Detect which cell encompasses the target text, then output its (x, y) center coordinate. 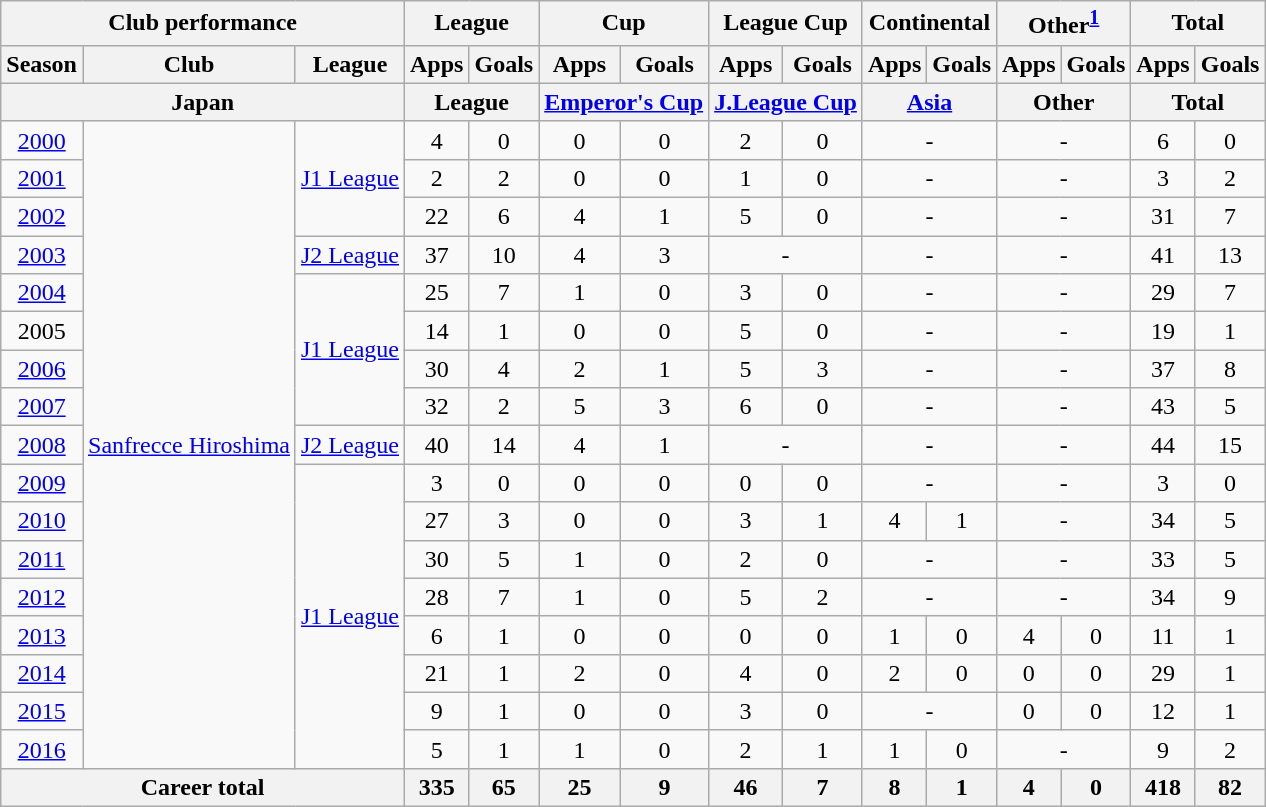
40 (437, 445)
2014 (42, 673)
2008 (42, 445)
2011 (42, 559)
2006 (42, 369)
Continental (929, 24)
27 (437, 521)
2016 (42, 749)
2000 (42, 140)
2009 (42, 483)
J.League Cup (786, 102)
Club (188, 64)
2007 (42, 407)
2013 (42, 635)
Asia (929, 102)
33 (1163, 559)
Cup (624, 24)
11 (1163, 635)
2015 (42, 711)
15 (1230, 445)
Japan (203, 102)
2003 (42, 255)
Career total (203, 787)
19 (1163, 331)
Other (1064, 102)
2002 (42, 217)
Season (42, 64)
82 (1230, 787)
46 (746, 787)
Club performance (203, 24)
31 (1163, 217)
28 (437, 597)
21 (437, 673)
12 (1163, 711)
League Cup (786, 24)
Sanfrecce Hiroshima (188, 444)
41 (1163, 255)
2004 (42, 293)
43 (1163, 407)
Other1 (1064, 24)
13 (1230, 255)
2005 (42, 331)
335 (437, 787)
10 (504, 255)
2012 (42, 597)
418 (1163, 787)
2010 (42, 521)
22 (437, 217)
65 (504, 787)
44 (1163, 445)
2001 (42, 178)
Emperor's Cup (624, 102)
32 (437, 407)
